Search for the cell housing the specified text and yield its [x, y] center coordinate. 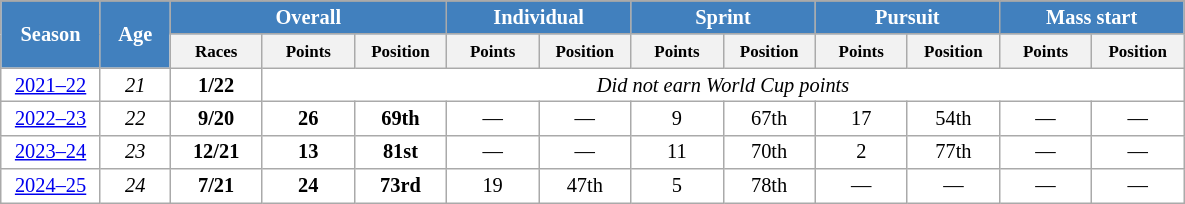
Pursuit [907, 17]
Races [216, 51]
73rd [400, 186]
Sprint [723, 17]
67th [769, 118]
2021–22 [51, 85]
Individual [539, 17]
11 [677, 152]
2022–23 [51, 118]
17 [861, 118]
69th [400, 118]
1/22 [216, 85]
12/21 [216, 152]
19 [493, 186]
26 [308, 118]
Mass start [1091, 17]
47th [585, 186]
7/21 [216, 186]
9/20 [216, 118]
Overall [308, 17]
9 [677, 118]
13 [308, 152]
2 [861, 152]
2023–24 [51, 152]
21 [135, 85]
23 [135, 152]
81st [400, 152]
78th [769, 186]
Did not earn World Cup points [723, 85]
Age [135, 34]
77th [953, 152]
2024–25 [51, 186]
Season [51, 34]
54th [953, 118]
5 [677, 186]
70th [769, 152]
22 [135, 118]
